Pinpoint the cell where the given text exists, returning its [x, y] midpoint coordinate. 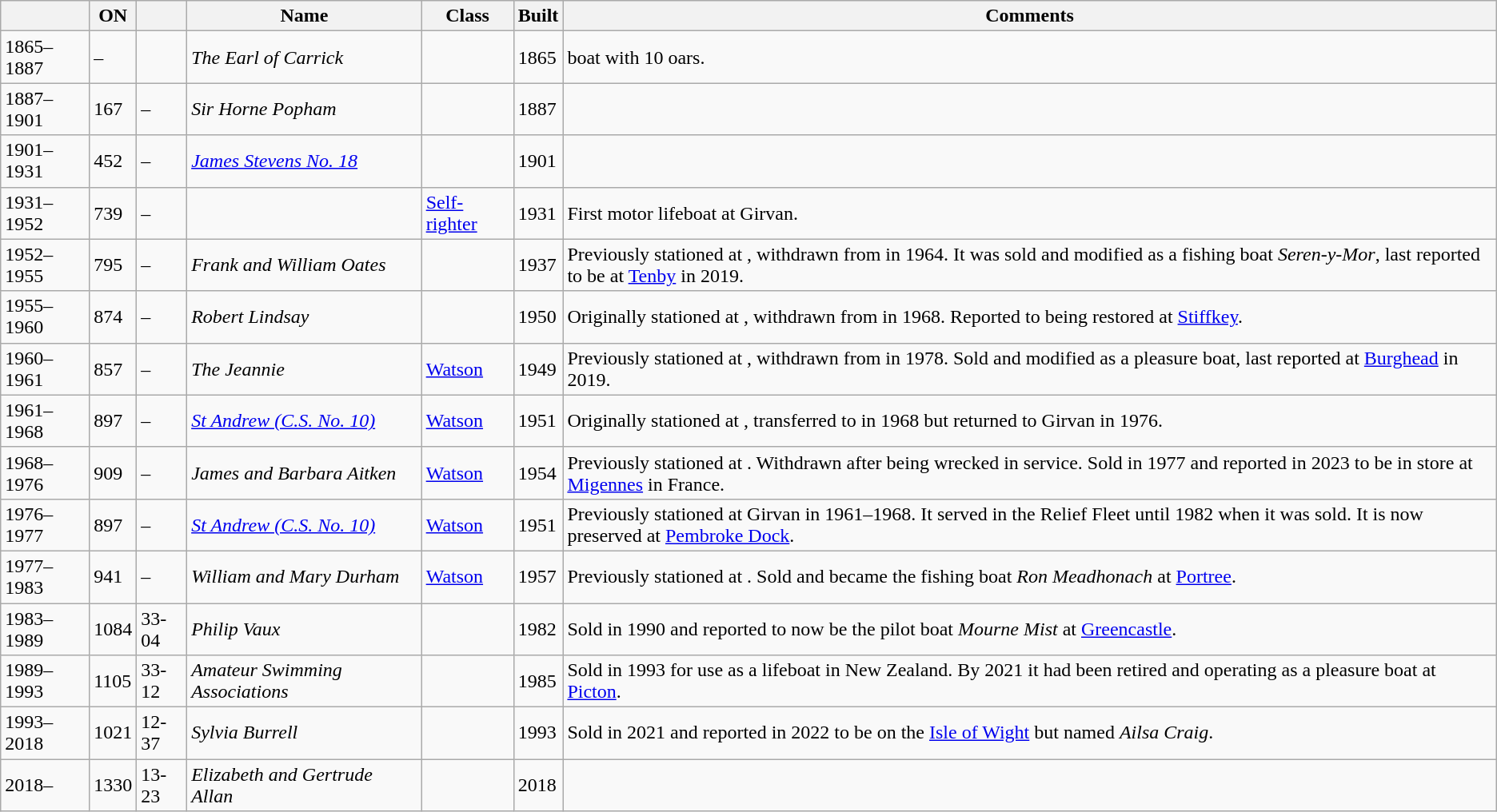
1983–1989 [45, 628]
1887 [538, 109]
Previously stationed at Girvan in 1961–1968. It served in the Relief Fleet until 1982 when it was sold. It is now preserved at Pembroke Dock. [1030, 524]
Class [467, 16]
Self-righter [467, 213]
1865–1887 [45, 58]
1952–1955 [45, 265]
874 [114, 316]
33-04 [162, 628]
Sold in 1990 and reported to now be the pilot boat Mourne Mist at Greencastle. [1030, 628]
1993–2018 [45, 734]
1955–1960 [45, 316]
1954 [538, 473]
1993 [538, 734]
1887–1901 [45, 109]
boat with 10 oars. [1030, 58]
Elizabeth and Gertrude Allan [305, 785]
The Jeannie [305, 369]
Previously stationed at , withdrawn from in 1964. It was sold and modified as a fishing boat Seren-y-Mor, last reported to be at Tenby in 2019. [1030, 265]
Name [305, 16]
1865 [538, 58]
1961–1968 [45, 420]
Originally stationed at , transferred to in 1968 but returned to Girvan in 1976. [1030, 420]
1937 [538, 265]
941 [114, 577]
1021 [114, 734]
1931 [538, 213]
First motor lifeboat at Girvan. [1030, 213]
Comments [1030, 16]
1977–1983 [45, 577]
1960–1961 [45, 369]
452 [114, 161]
1084 [114, 628]
1968–1976 [45, 473]
1931–1952 [45, 213]
Sold in 1993 for use as a lifeboat in New Zealand. By 2021 it had been retired and operating as a pleasure boat at Picton. [1030, 681]
William and Mary Durham [305, 577]
1976–1977 [45, 524]
Sold in 2021 and reported in 2022 to be on the Isle of Wight but named Ailsa Craig. [1030, 734]
Robert Lindsay [305, 316]
739 [114, 213]
167 [114, 109]
The Earl of Carrick [305, 58]
Previously stationed at , withdrawn from in 1978. Sold and modified as a pleasure boat, last reported at Burghead in 2019. [1030, 369]
1950 [538, 316]
Built [538, 16]
Originally stationed at , withdrawn from in 1968. Reported to being restored at Stiffkey. [1030, 316]
33-12 [162, 681]
1989–1993 [45, 681]
Frank and William Oates [305, 265]
2018– [45, 785]
909 [114, 473]
1982 [538, 628]
Sylvia Burrell [305, 734]
1985 [538, 681]
1901–1931 [45, 161]
12-37 [162, 734]
1957 [538, 577]
Sir Horne Popham [305, 109]
13-23 [162, 785]
2018 [538, 785]
1105 [114, 681]
857 [114, 369]
795 [114, 265]
James and Barbara Aitken [305, 473]
1949 [538, 369]
1901 [538, 161]
James Stevens No. 18 [305, 161]
Previously stationed at . Sold and became the fishing boat Ron Meadhonach at Portree. [1030, 577]
Previously stationed at . Withdrawn after being wrecked in service. Sold in 1977 and reported in 2023 to be in store at Migennes in France. [1030, 473]
Amateur Swimming Associations [305, 681]
1330 [114, 785]
Philip Vaux [305, 628]
ON [114, 16]
